For the text-containing cell, return its midpoint in [X, Y] coordinate format. 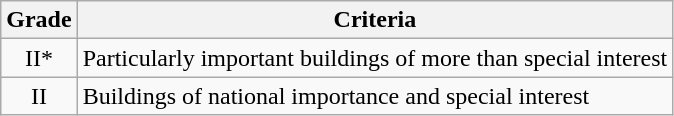
Grade [39, 20]
II* [39, 58]
Buildings of national importance and special interest [375, 96]
Particularly important buildings of more than special interest [375, 58]
Criteria [375, 20]
II [39, 96]
